Search for the cell housing the specified text and yield its [X, Y] center coordinate. 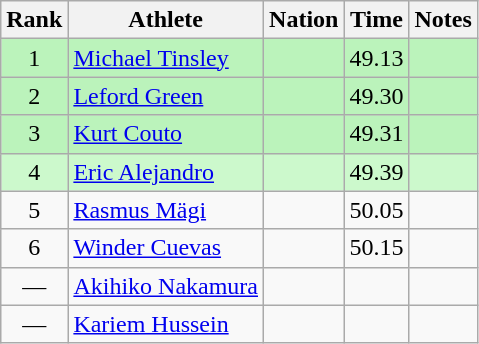
49.30 [376, 96]
Time [376, 20]
49.13 [376, 58]
2 [34, 96]
3 [34, 134]
49.39 [376, 172]
49.31 [376, 134]
Leford Green [166, 96]
Kariem Hussein [166, 324]
1 [34, 58]
Athlete [166, 20]
50.15 [376, 248]
Kurt Couto [166, 134]
4 [34, 172]
6 [34, 248]
5 [34, 210]
Nation [304, 20]
Eric Alejandro [166, 172]
Rasmus Mägi [166, 210]
Rank [34, 20]
Winder Cuevas [166, 248]
Akihiko Nakamura [166, 286]
50.05 [376, 210]
Notes [443, 20]
Michael Tinsley [166, 58]
